Provide the [X, Y] coordinate of the cell's center where the given text is located.  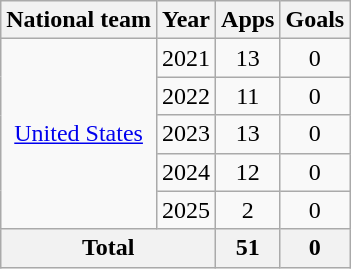
Year [186, 20]
11 [248, 96]
2022 [186, 96]
2024 [186, 172]
2 [248, 210]
Apps [248, 20]
Goals [315, 20]
12 [248, 172]
2021 [186, 58]
National team [79, 20]
51 [248, 248]
United States [79, 134]
Total [108, 248]
2023 [186, 134]
2025 [186, 210]
